From the cell containing the given text, extract its center point as (X, Y) coordinate. 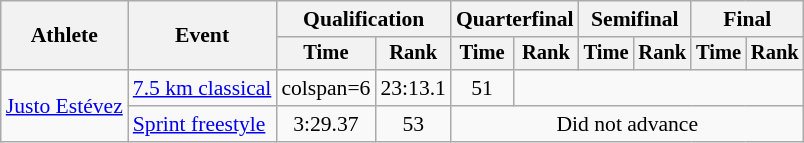
3:29.37 (326, 124)
Sprint freestyle (202, 124)
53 (412, 124)
Did not advance (628, 124)
7.5 km classical (202, 88)
Justo Estévez (64, 106)
Event (202, 36)
Semifinal (635, 19)
Quarterfinal (515, 19)
Athlete (64, 36)
23:13.1 (412, 88)
51 (482, 88)
Qualification (364, 19)
colspan=6 (326, 88)
Final (747, 19)
